Return (x, y) of the center of cell containing provided text 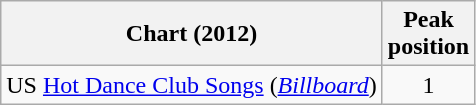
Chart (2012) (192, 34)
Peakposition (428, 34)
US Hot Dance Club Songs (Billboard) (192, 85)
1 (428, 85)
